Capture the cell that displays the provided text and extract its (X, Y) central coordinate. 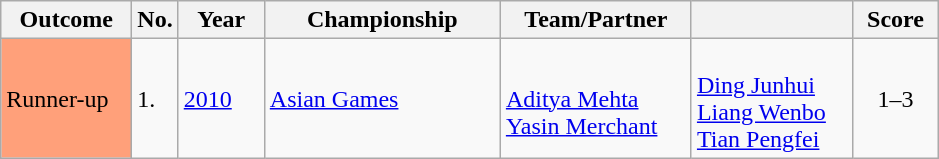
1–3 (895, 98)
2010 (221, 98)
Ding JunhuiLiang WenboTian Pengfei (772, 98)
Year (221, 20)
Team/Partner (596, 20)
1. (155, 98)
No. (155, 20)
Aditya MehtaYasin Merchant (596, 98)
Score (895, 20)
Championship (382, 20)
Asian Games (382, 98)
Runner-up (66, 98)
Outcome (66, 20)
